Scan for the cell matching the given text and deliver its [x, y] coordinate at center. 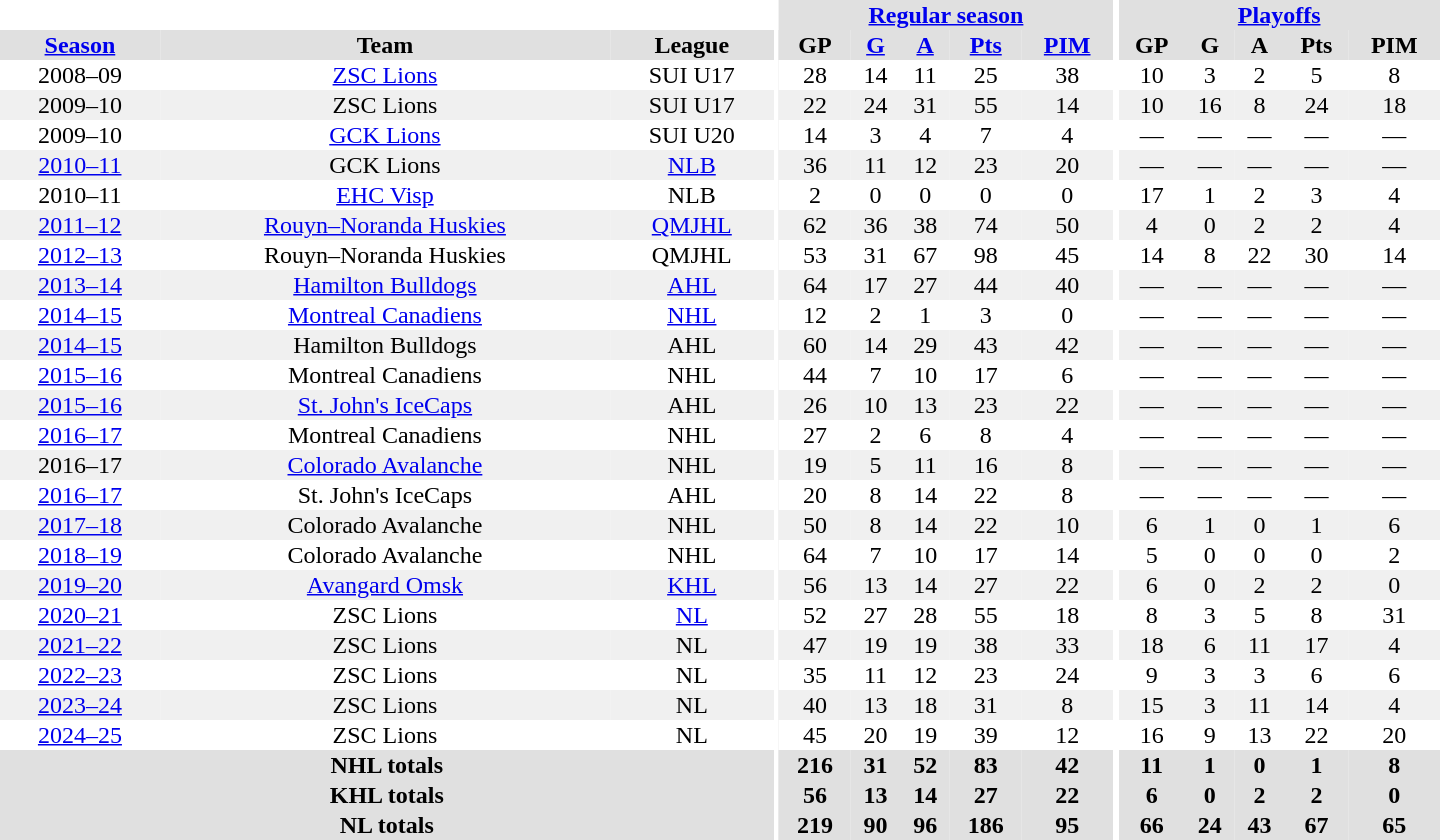
2019–20 [80, 585]
62 [815, 225]
2020–21 [80, 615]
216 [815, 765]
30 [1316, 255]
NL totals [387, 825]
25 [986, 75]
15 [1152, 705]
65 [1394, 825]
2024–25 [80, 735]
60 [815, 345]
98 [986, 255]
47 [815, 645]
KHL totals [387, 795]
2013–14 [80, 285]
2022–23 [80, 675]
KHL [692, 585]
66 [1152, 825]
74 [986, 225]
2018–19 [80, 555]
Season [80, 45]
53 [815, 255]
219 [815, 825]
Avangard Omsk [385, 585]
2008–09 [80, 75]
96 [925, 825]
2021–22 [80, 645]
35 [815, 675]
33 [1068, 645]
29 [925, 345]
EHC Visp [385, 195]
2011–12 [80, 225]
Regular season [946, 15]
90 [876, 825]
Team [385, 45]
2023–24 [80, 705]
83 [986, 765]
NHL totals [387, 765]
2017–18 [80, 525]
2012–13 [80, 255]
26 [815, 405]
95 [1068, 825]
Playoffs [1279, 15]
League [692, 45]
39 [986, 735]
186 [986, 825]
SUI U20 [692, 135]
